Locate the cell with the specified text and output its [X, Y] center coordinate. 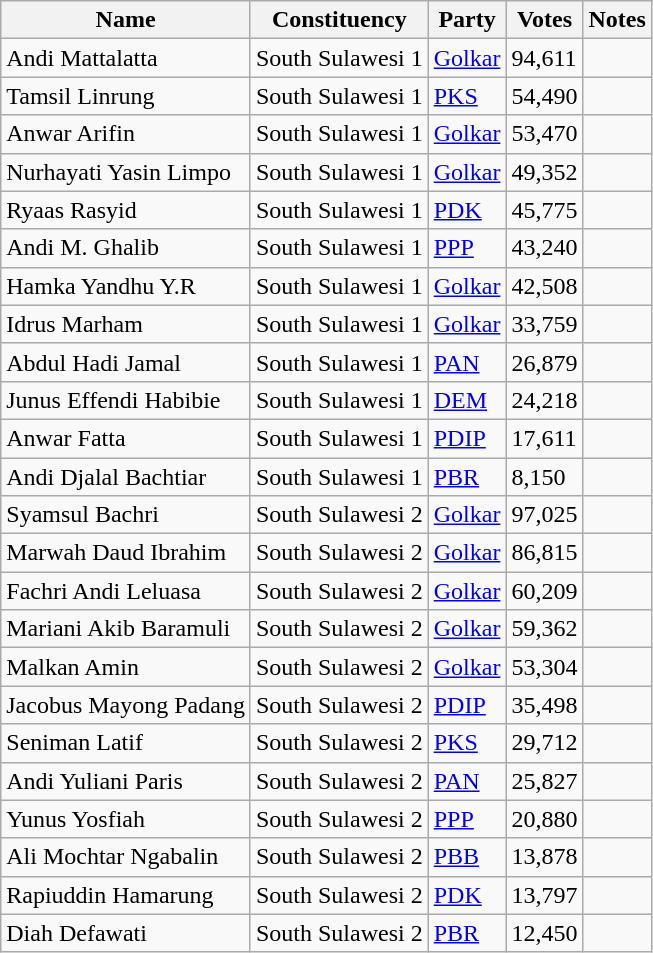
DEM [467, 400]
Anwar Arifin [126, 134]
59,362 [544, 629]
Votes [544, 20]
35,498 [544, 705]
Hamka Yandhu Y.R [126, 286]
Anwar Fatta [126, 438]
94,611 [544, 58]
Idrus Marham [126, 324]
45,775 [544, 210]
Andi M. Ghalib [126, 248]
Malkan Amin [126, 667]
54,490 [544, 96]
Mariani Akib Baramuli [126, 629]
42,508 [544, 286]
24,218 [544, 400]
Notes [617, 20]
12,450 [544, 933]
Seniman Latif [126, 743]
53,470 [544, 134]
13,797 [544, 895]
26,879 [544, 362]
Abdul Hadi Jamal [126, 362]
33,759 [544, 324]
20,880 [544, 819]
60,209 [544, 591]
Ryaas Rasyid [126, 210]
86,815 [544, 553]
Andi Djalal Bachtiar [126, 477]
PBB [467, 857]
Constituency [339, 20]
Jacobus Mayong Padang [126, 705]
25,827 [544, 781]
Andi Mattalatta [126, 58]
17,611 [544, 438]
Andi Yuliani Paris [126, 781]
Junus Effendi Habibie [126, 400]
Yunus Yosfiah [126, 819]
8,150 [544, 477]
Tamsil Linrung [126, 96]
Marwah Daud Ibrahim [126, 553]
43,240 [544, 248]
Ali Mochtar Ngabalin [126, 857]
Nurhayati Yasin Limpo [126, 172]
Name [126, 20]
29,712 [544, 743]
97,025 [544, 515]
Fachri Andi Leluasa [126, 591]
Party [467, 20]
Syamsul Bachri [126, 515]
Diah Defawati [126, 933]
13,878 [544, 857]
49,352 [544, 172]
Rapiuddin Hamarung [126, 895]
53,304 [544, 667]
